Pinpoint the cell where the given text exists, returning its [X, Y] midpoint coordinate. 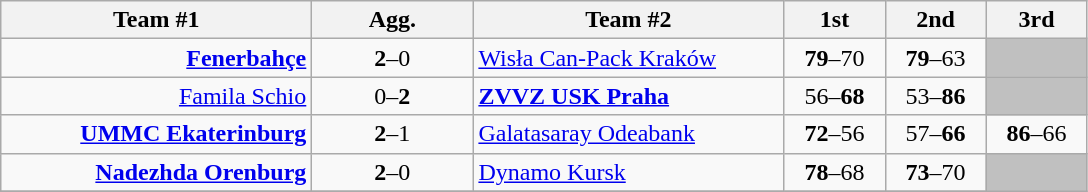
Nadezhda Orenburg [156, 172]
79–63 [936, 58]
2–1 [392, 134]
79–70 [834, 58]
UMMC Ekaterinburg [156, 134]
Agg. [392, 20]
Team #1 [156, 20]
57–66 [936, 134]
Galatasaray Odeabank [628, 134]
Dynamo Kursk [628, 172]
ZVVZ USK Praha [628, 96]
72–56 [834, 134]
78–68 [834, 172]
53–86 [936, 96]
Wisła Can-Pack Kraków [628, 58]
2nd [936, 20]
86–66 [1036, 134]
Fenerbahçe [156, 58]
Famila Schio [156, 96]
56–68 [834, 96]
Team #2 [628, 20]
1st [834, 20]
0–2 [392, 96]
73–70 [936, 172]
3rd [1036, 20]
